Return (x, y) of the center of cell containing provided text 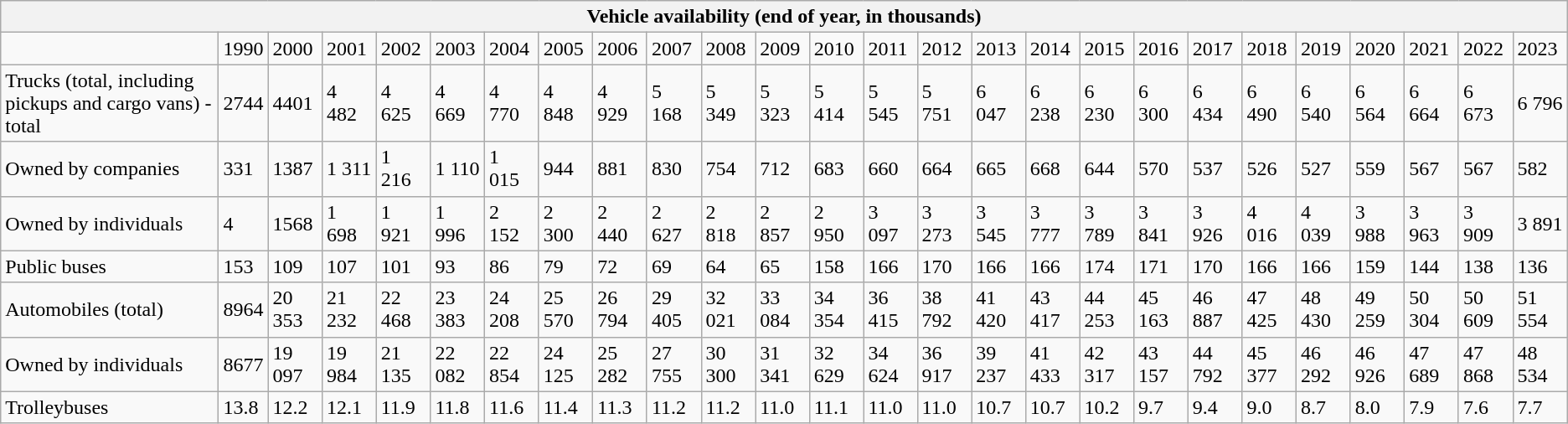
4 929 (620, 103)
29 405 (673, 310)
20 353 (295, 310)
2009 (782, 49)
6 673 (1486, 103)
2 300 (566, 223)
1387 (295, 169)
526 (1270, 169)
944 (566, 169)
7.9 (1432, 407)
8964 (243, 310)
2 818 (729, 223)
4 (243, 223)
12.1 (350, 407)
36 917 (945, 364)
6 238 (1052, 103)
570 (1161, 169)
Automobiles (total) (110, 310)
5 545 (890, 103)
3 777 (1052, 223)
3 926 (1215, 223)
6 434 (1215, 103)
3 988 (1377, 223)
2019 (1323, 49)
712 (782, 169)
4 625 (404, 103)
11.8 (457, 407)
6 564 (1377, 103)
2008 (729, 49)
174 (1107, 266)
2 950 (836, 223)
31 341 (782, 364)
22 082 (457, 364)
12.2 (295, 407)
72 (620, 266)
4401 (295, 103)
25 282 (620, 364)
6 664 (1432, 103)
19 097 (295, 364)
8.0 (1377, 407)
Vehicle availability (end of year, in thousands) (784, 17)
26 794 (620, 310)
42 317 (1107, 364)
537 (1215, 169)
2010 (836, 49)
11.4 (566, 407)
136 (1540, 266)
47 425 (1270, 310)
10.2 (1107, 407)
4 016 (1270, 223)
1 015 (511, 169)
44 792 (1215, 364)
93 (457, 266)
5 414 (836, 103)
1568 (295, 223)
24 125 (566, 364)
6 796 (1540, 103)
2023 (1540, 49)
46 887 (1215, 310)
5 751 (945, 103)
64 (729, 266)
5 323 (782, 103)
79 (566, 266)
19 984 (350, 364)
2744 (243, 103)
644 (1107, 169)
2016 (1161, 49)
Trucks (total, including pickups and cargo vans) - total (110, 103)
171 (1161, 266)
1 921 (404, 223)
11.1 (836, 407)
2017 (1215, 49)
4 482 (350, 103)
32 629 (836, 364)
660 (890, 169)
2012 (945, 49)
1990 (243, 49)
48 534 (1540, 364)
665 (998, 169)
4 770 (511, 103)
830 (673, 169)
2 627 (673, 223)
43 417 (1052, 310)
5 168 (673, 103)
2004 (511, 49)
3 891 (1540, 223)
9.0 (1270, 407)
50 609 (1486, 310)
45 163 (1161, 310)
8.7 (1323, 407)
Public buses (110, 266)
2018 (1270, 49)
2 440 (620, 223)
2 152 (511, 223)
13.8 (243, 407)
3 789 (1107, 223)
559 (1377, 169)
2011 (890, 49)
50 304 (1432, 310)
69 (673, 266)
38 792 (945, 310)
22 468 (404, 310)
1 311 (350, 169)
664 (945, 169)
107 (350, 266)
2003 (457, 49)
158 (836, 266)
881 (620, 169)
27 755 (673, 364)
683 (836, 169)
2014 (1052, 49)
6 230 (1107, 103)
1 996 (457, 223)
34 354 (836, 310)
3 841 (1161, 223)
109 (295, 266)
9.7 (1161, 407)
32 021 (729, 310)
47 689 (1432, 364)
65 (782, 266)
46 926 (1377, 364)
1 216 (404, 169)
51 554 (1540, 310)
24 208 (511, 310)
22 854 (511, 364)
2015 (1107, 49)
23 383 (457, 310)
138 (1486, 266)
4 039 (1323, 223)
101 (404, 266)
43 157 (1161, 364)
11.3 (620, 407)
582 (1540, 169)
4 848 (566, 103)
36 415 (890, 310)
1 110 (457, 169)
49 259 (1377, 310)
754 (729, 169)
41 433 (1052, 364)
668 (1052, 169)
2007 (673, 49)
2001 (350, 49)
3 545 (998, 223)
2 857 (782, 223)
47 868 (1486, 364)
9.4 (1215, 407)
Owned by companies (110, 169)
30 300 (729, 364)
45 377 (1270, 364)
21 135 (404, 364)
2022 (1486, 49)
2013 (998, 49)
86 (511, 266)
41 420 (998, 310)
48 430 (1323, 310)
34 624 (890, 364)
11.9 (404, 407)
21 232 (350, 310)
7.6 (1486, 407)
39 237 (998, 364)
527 (1323, 169)
7.7 (1540, 407)
2020 (1377, 49)
2006 (620, 49)
6 300 (1161, 103)
46 292 (1323, 364)
6 540 (1323, 103)
25 570 (566, 310)
3 097 (890, 223)
5 349 (729, 103)
6 047 (998, 103)
2005 (566, 49)
Trolleybuses (110, 407)
3 963 (1432, 223)
2002 (404, 49)
33 084 (782, 310)
153 (243, 266)
2000 (295, 49)
4 669 (457, 103)
2021 (1432, 49)
331 (243, 169)
3 273 (945, 223)
144 (1432, 266)
44 253 (1107, 310)
6 490 (1270, 103)
3 909 (1486, 223)
11.6 (511, 407)
159 (1377, 266)
1 698 (350, 223)
8677 (243, 364)
